Return the [X, Y] coordinate for the center point of the cell that contains the specified text.  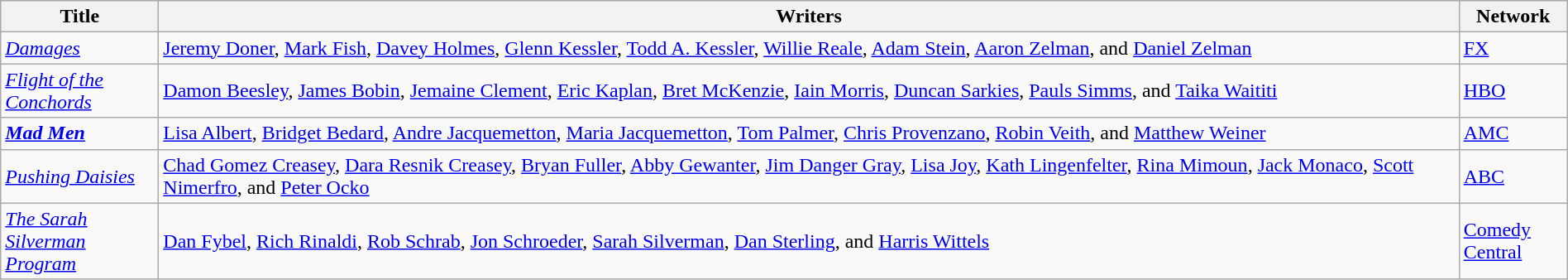
FX [1513, 48]
Mad Men [79, 133]
The Sarah Silverman Program [79, 241]
Title [79, 17]
Network [1513, 17]
Dan Fybel, Rich Rinaldi, Rob Schrab, Jon Schroeder, Sarah Silverman, Dan Sterling, and Harris Wittels [809, 241]
Flight of the Conchords [79, 91]
Damon Beesley, James Bobin, Jemaine Clement, Eric Kaplan, Bret McKenzie, Iain Morris, Duncan Sarkies, Pauls Simms, and Taika Waititi [809, 91]
Lisa Albert, Bridget Bedard, Andre Jacquemetton, Maria Jacquemetton, Tom Palmer, Chris Provenzano, Robin Veith, and Matthew Weiner [809, 133]
AMC [1513, 133]
Comedy Central [1513, 241]
Pushing Daisies [79, 176]
ABC [1513, 176]
Damages [79, 48]
Writers [809, 17]
Jeremy Doner, Mark Fish, Davey Holmes, Glenn Kessler, Todd A. Kessler, Willie Reale, Adam Stein, Aaron Zelman, and Daniel Zelman [809, 48]
HBO [1513, 91]
